Search for the cell housing the specified text and yield its (x, y) center coordinate. 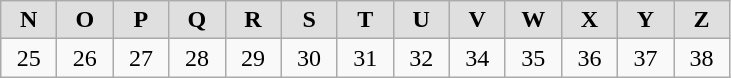
38 (702, 58)
35 (533, 58)
U (421, 20)
Z (702, 20)
25 (29, 58)
28 (197, 58)
Y (645, 20)
27 (141, 58)
P (141, 20)
O (85, 20)
36 (589, 58)
31 (365, 58)
W (533, 20)
T (365, 20)
32 (421, 58)
X (589, 20)
N (29, 20)
29 (253, 58)
34 (477, 58)
V (477, 20)
30 (309, 58)
26 (85, 58)
R (253, 20)
Q (197, 20)
37 (645, 58)
S (309, 20)
